Search for the cell housing the specified text and yield its [X, Y] center coordinate. 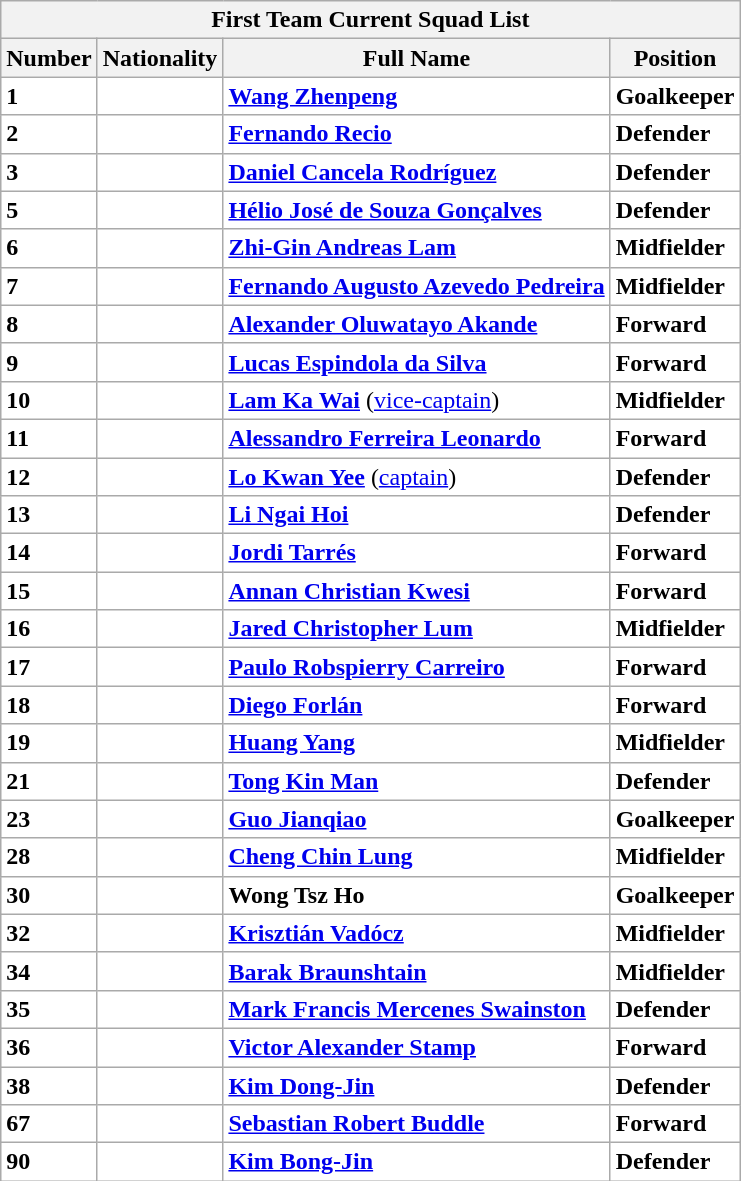
Barak Braunshtain [416, 971]
Wong Tsz Ho [416, 895]
Lucas Espindola da Silva [416, 362]
12 [49, 477]
67 [49, 1124]
Cheng Chin Lung [416, 857]
11 [49, 438]
Mark Francis Mercenes Swainston [416, 1009]
Fernando Recio [416, 134]
Krisztián Vadócz [416, 933]
Huang Yang [416, 743]
28 [49, 857]
Nationality [160, 58]
Diego Forlán [416, 705]
90 [49, 1162]
Hélio José de Souza Gonçalves [416, 210]
Zhi-Gin Andreas Lam [416, 248]
Guo Jianqiao [416, 819]
38 [49, 1085]
Number [49, 58]
1 [49, 96]
30 [49, 895]
18 [49, 705]
10 [49, 400]
8 [49, 324]
Tong Kin Man [416, 781]
17 [49, 667]
Kim Dong-Jin [416, 1085]
13 [49, 515]
Fernando Augusto Azevedo Pedreira [416, 286]
Victor Alexander Stamp [416, 1047]
Lo Kwan Yee (captain) [416, 477]
Sebastian Robert Buddle [416, 1124]
Wang Zhenpeng [416, 96]
34 [49, 971]
5 [49, 210]
Paulo Robspierry Carreiro [416, 667]
2 [49, 134]
3 [49, 172]
Full Name [416, 58]
Alexander Oluwatayo Akande [416, 324]
Annan Christian Kwesi [416, 591]
9 [49, 362]
First Team Current Squad List [370, 20]
Jared Christopher Lum [416, 629]
14 [49, 553]
Kim Bong-Jin [416, 1162]
36 [49, 1047]
35 [49, 1009]
23 [49, 819]
19 [49, 743]
Daniel Cancela Rodríguez [416, 172]
6 [49, 248]
Position [675, 58]
32 [49, 933]
Li Ngai Hoi [416, 515]
21 [49, 781]
15 [49, 591]
Alessandro Ferreira Leonardo [416, 438]
Lam Ka Wai (vice-captain) [416, 400]
16 [49, 629]
7 [49, 286]
Jordi Tarrés [416, 553]
